Pinpoint the cell where the given text exists, returning its [x, y] midpoint coordinate. 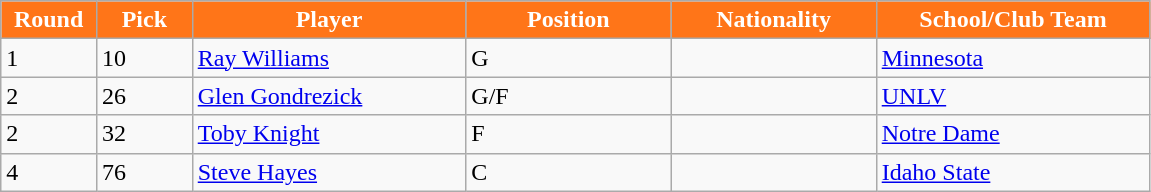
76 [144, 172]
Steve Hayes [329, 172]
Player [329, 20]
Glen Gondrezick [329, 96]
Round [49, 20]
Ray Williams [329, 58]
Position [568, 20]
Pick [144, 20]
Notre Dame [1013, 134]
26 [144, 96]
Minnesota [1013, 58]
G/F [568, 96]
F [568, 134]
C [568, 172]
4 [49, 172]
School/Club Team [1013, 20]
G [568, 58]
10 [144, 58]
Nationality [774, 20]
32 [144, 134]
UNLV [1013, 96]
1 [49, 58]
Idaho State [1013, 172]
Toby Knight [329, 134]
